Scan for the cell matching the given text and deliver its [x, y] coordinate at center. 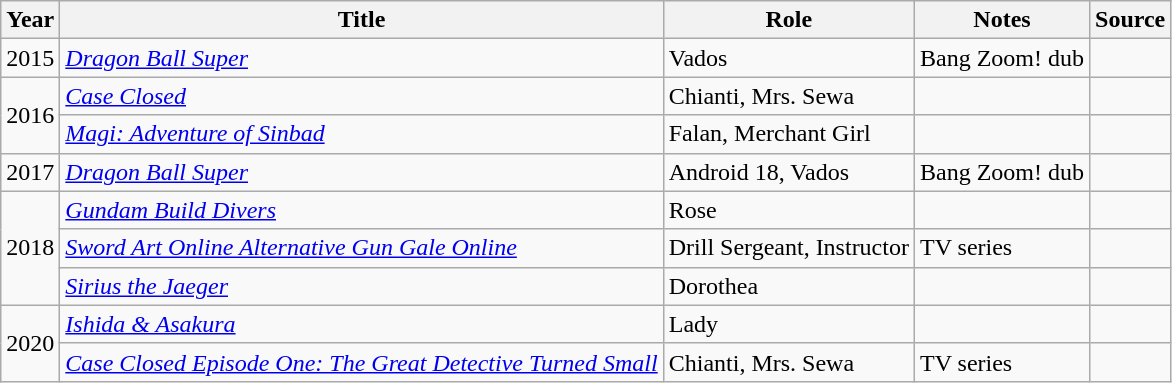
Vados [788, 58]
Gundam Build Divers [362, 210]
Rose [788, 210]
Falan, Merchant Girl [788, 134]
2018 [30, 248]
Sword Art Online Alternative Gun Gale Online [362, 248]
Magi: Adventure of Sinbad [362, 134]
2016 [30, 115]
Dorothea [788, 286]
Year [30, 20]
Android 18, Vados [788, 172]
2017 [30, 172]
Notes [1002, 20]
Sirius the Jaeger [362, 286]
Ishida & Asakura [362, 324]
Case Closed [362, 96]
2020 [30, 343]
Role [788, 20]
2015 [30, 58]
Title [362, 20]
Source [1130, 20]
Case Closed Episode One: The Great Detective Turned Small [362, 362]
Lady [788, 324]
Drill Sergeant, Instructor [788, 248]
